Locate the cell with the specified text and output its (x, y) center coordinate. 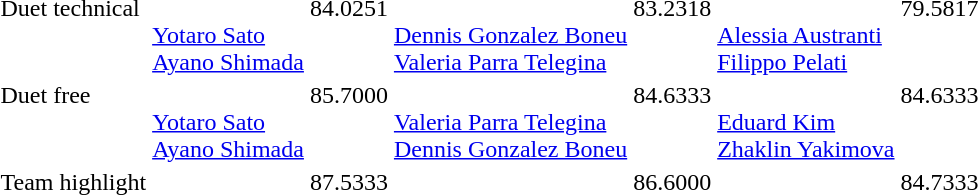
Valeria Parra TeleginaDennis Gonzalez Boneu (510, 122)
84.6333 (672, 122)
Yotaro SatoAyano Shimada (228, 122)
Eduard KimZhaklin Yakimova (806, 122)
85.7000 (348, 122)
